Search for the cell housing the specified text and yield its (x, y) center coordinate. 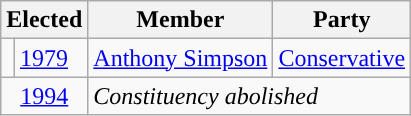
Anthony Simpson (180, 58)
Party (342, 20)
1979 (50, 58)
Member (180, 20)
1994 (44, 96)
Elected (44, 20)
Conservative (342, 58)
Constituency abolished (250, 96)
